For the text-containing cell, return its midpoint in [X, Y] coordinate format. 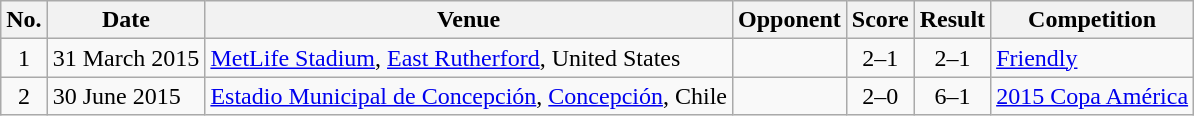
Competition [1092, 20]
30 June 2015 [126, 96]
Venue [469, 20]
1 [24, 58]
Opponent [789, 20]
Estadio Municipal de Concepción, Concepción, Chile [469, 96]
2015 Copa América [1092, 96]
Friendly [1092, 58]
2 [24, 96]
2–0 [880, 96]
Result [952, 20]
Date [126, 20]
No. [24, 20]
MetLife Stadium, East Rutherford, United States [469, 58]
6–1 [952, 96]
Score [880, 20]
31 March 2015 [126, 58]
